Return the (x, y) coordinate for the center point of the cell that contains the specified text.  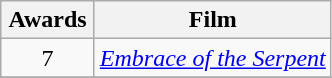
Embrace of the Serpent (212, 58)
Awards (48, 20)
7 (48, 58)
Film (212, 20)
